Detect which cell encompasses the target text, then output its [x, y] center coordinate. 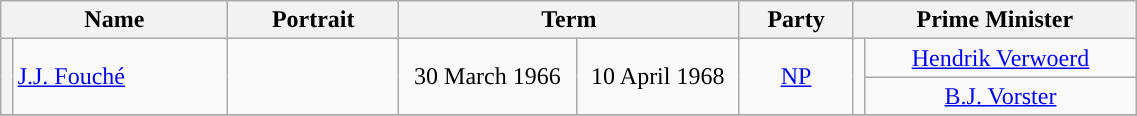
10 April 1968 [658, 77]
Prime Minister [995, 20]
J.J. Fouché [120, 77]
30 March 1966 [487, 77]
Name [114, 20]
Term [568, 20]
NP [796, 77]
Party [796, 20]
B.J. Vorster [1000, 96]
Hendrik Verwoerd [1000, 58]
Portrait [314, 20]
